Capture the cell that displays the provided text and extract its (x, y) central coordinate. 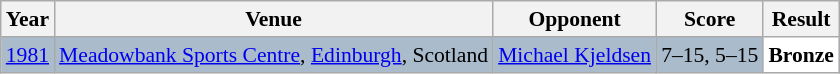
Venue (274, 19)
Result (801, 19)
Bronze (801, 55)
Michael Kjeldsen (574, 55)
Year (28, 19)
Meadowbank Sports Centre, Edinburgh, Scotland (274, 55)
Opponent (574, 19)
1981 (28, 55)
Score (710, 19)
7–15, 5–15 (710, 55)
